Locate the cell with the specified text and output its (x, y) center coordinate. 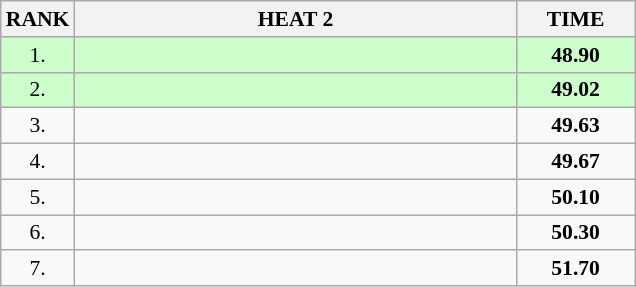
50.10 (576, 197)
49.63 (576, 126)
50.30 (576, 233)
2. (38, 90)
6. (38, 233)
51.70 (576, 269)
HEAT 2 (295, 19)
3. (38, 126)
1. (38, 55)
49.02 (576, 90)
7. (38, 269)
5. (38, 197)
4. (38, 162)
49.67 (576, 162)
RANK (38, 19)
48.90 (576, 55)
TIME (576, 19)
